Provide the [x, y] coordinate of the cell's center where the given text is located.  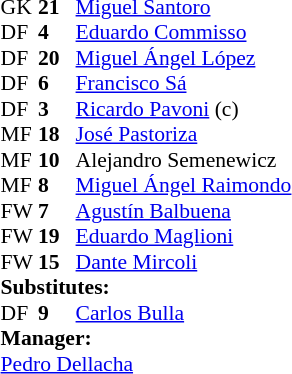
7 [57, 211]
Alejandro Semenewicz [184, 160]
20 [57, 58]
Miguel Ángel López [184, 58]
Agustín Balbuena [184, 211]
10 [57, 160]
18 [57, 135]
José Pastoriza [184, 135]
Eduardo Commisso [184, 33]
9 [57, 313]
Substitutes: [146, 287]
Francisco Sá [184, 83]
8 [57, 185]
15 [57, 262]
Ricardo Pavoni (c) [184, 109]
3 [57, 109]
Manager: [146, 339]
Miguel Ángel Raimondo [184, 185]
19 [57, 237]
Eduardo Maglioni [184, 237]
Dante Mircoli [184, 262]
4 [57, 33]
6 [57, 83]
Carlos Bulla [184, 313]
